From the cell containing the given text, extract its center point as (x, y) coordinate. 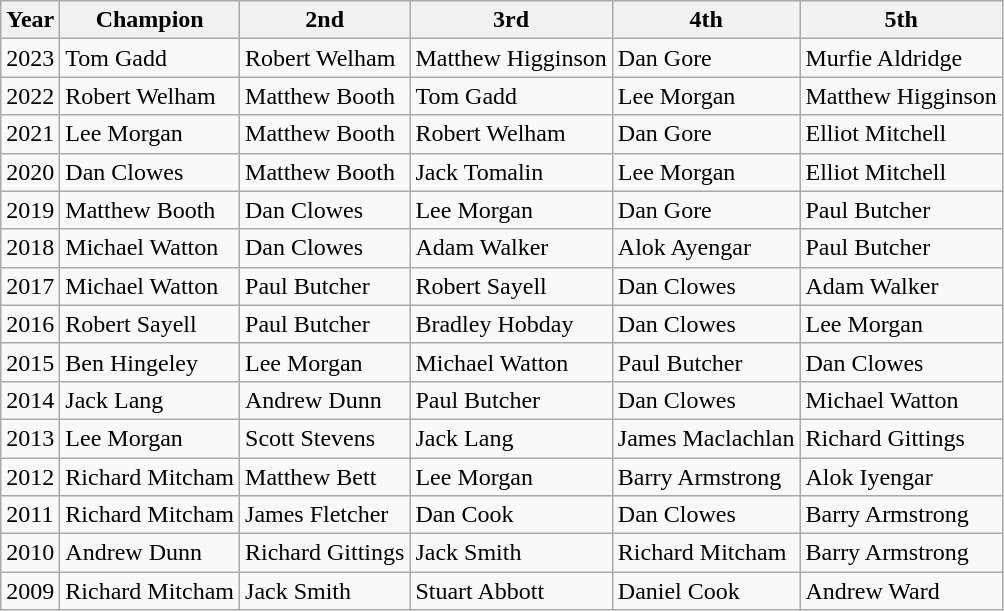
Murfie Aldridge (901, 58)
2016 (30, 324)
Ben Hingeley (150, 362)
2019 (30, 210)
James Fletcher (325, 515)
Bradley Hobday (511, 324)
Alok Ayengar (706, 248)
4th (706, 20)
Year (30, 20)
2010 (30, 553)
2022 (30, 96)
2012 (30, 477)
2009 (30, 591)
James Maclachlan (706, 438)
Alok Iyengar (901, 477)
3rd (511, 20)
Daniel Cook (706, 591)
Dan Cook (511, 515)
2015 (30, 362)
2021 (30, 134)
5th (901, 20)
Stuart Abbott (511, 591)
Jack Tomalin (511, 172)
2023 (30, 58)
2011 (30, 515)
Champion (150, 20)
2018 (30, 248)
2nd (325, 20)
2017 (30, 286)
2013 (30, 438)
2020 (30, 172)
2014 (30, 400)
Scott Stevens (325, 438)
Andrew Ward (901, 591)
Matthew Bett (325, 477)
